Pinpoint the cell where the given text exists, returning its [x, y] midpoint coordinate. 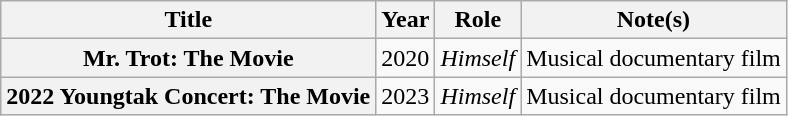
Role [478, 20]
2022 Youngtak Concert: The Movie [188, 96]
Title [188, 20]
Note(s) [654, 20]
2020 [406, 58]
Year [406, 20]
Mr. Trot: The Movie [188, 58]
2023 [406, 96]
